Detect which cell encompasses the target text, then output its (x, y) center coordinate. 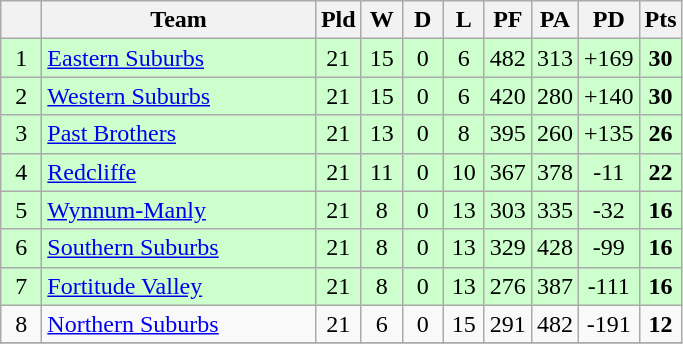
Team (179, 20)
313 (554, 58)
4 (22, 172)
Northern Suburbs (179, 324)
1 (22, 58)
378 (554, 172)
12 (660, 324)
7 (22, 286)
291 (508, 324)
Redcliffe (179, 172)
PF (508, 20)
L (464, 20)
428 (554, 248)
276 (508, 286)
-32 (608, 210)
303 (508, 210)
260 (554, 134)
Pts (660, 20)
387 (554, 286)
335 (554, 210)
329 (508, 248)
Western Suburbs (179, 96)
-99 (608, 248)
D (422, 20)
Past Brothers (179, 134)
Pld (338, 20)
+135 (608, 134)
5 (22, 210)
Fortitude Valley (179, 286)
420 (508, 96)
+169 (608, 58)
280 (554, 96)
10 (464, 172)
11 (382, 172)
367 (508, 172)
3 (22, 134)
Wynnum-Manly (179, 210)
26 (660, 134)
2 (22, 96)
W (382, 20)
PA (554, 20)
395 (508, 134)
PD (608, 20)
+140 (608, 96)
22 (660, 172)
-191 (608, 324)
-111 (608, 286)
Eastern Suburbs (179, 58)
-11 (608, 172)
Southern Suburbs (179, 248)
